Locate the cell with the specified text and output its [x, y] center coordinate. 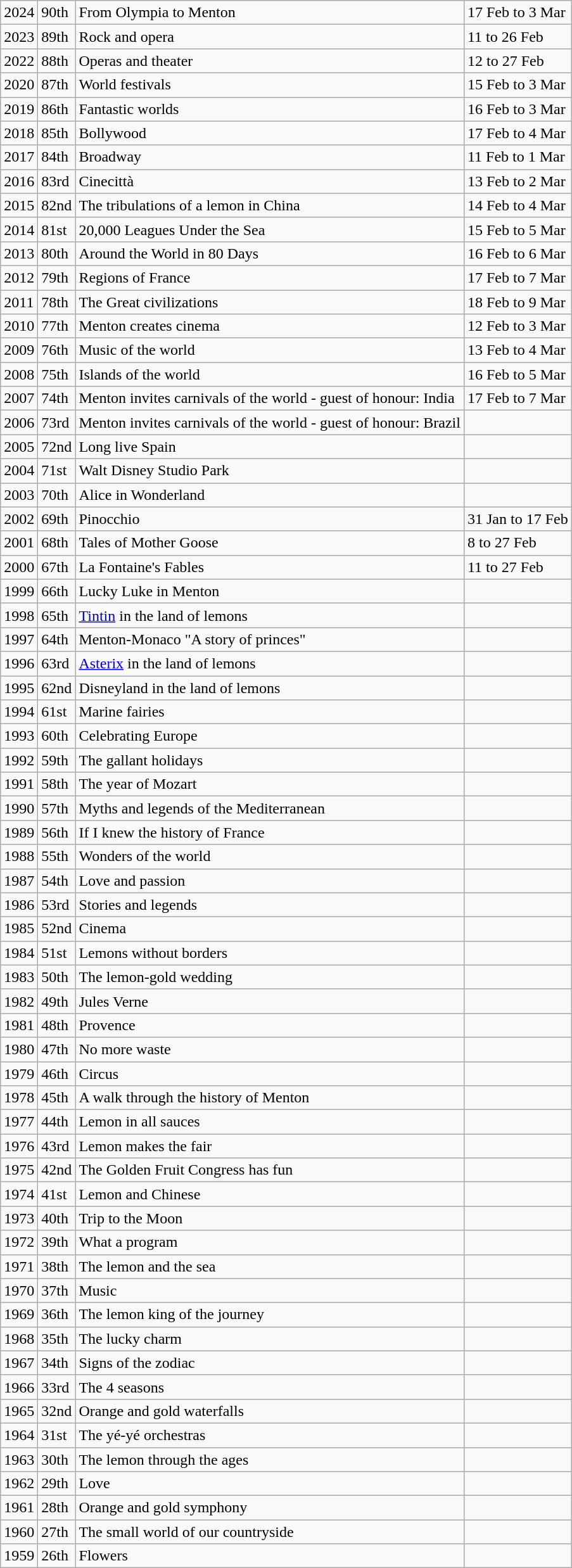
Tales of Mother Goose [270, 543]
11 to 27 Feb [518, 567]
1973 [19, 1218]
1978 [19, 1098]
31st [57, 1435]
11 to 26 Feb [518, 37]
1974 [19, 1194]
Cinecittà [270, 181]
1969 [19, 1315]
2024 [19, 13]
1981 [19, 1025]
1994 [19, 712]
38th [57, 1266]
2022 [19, 61]
53rd [57, 905]
The tribulations of a lemon in China [270, 205]
16 Feb to 5 Mar [518, 374]
48th [57, 1025]
La Fontaine's Fables [270, 567]
17 Feb to 3 Mar [518, 13]
Orange and gold symphony [270, 1508]
Trip to the Moon [270, 1218]
28th [57, 1508]
Islands of the world [270, 374]
83rd [57, 181]
The Golden Fruit Congress has fun [270, 1170]
2003 [19, 495]
Music of the world [270, 350]
66th [57, 591]
49th [57, 1001]
1971 [19, 1266]
77th [57, 326]
Tintin in the land of lemons [270, 615]
Myths and legends of the Mediterranean [270, 808]
Walt Disney Studio Park [270, 471]
42nd [57, 1170]
If I knew the history of France [270, 832]
37th [57, 1291]
15 Feb to 3 Mar [518, 85]
1960 [19, 1532]
2001 [19, 543]
20,000 Leagues Under the Sea [270, 229]
The year of Mozart [270, 784]
Around the World in 80 Days [270, 253]
1962 [19, 1484]
1993 [19, 736]
2018 [19, 133]
2015 [19, 205]
1963 [19, 1459]
Love [270, 1484]
Love and passion [270, 881]
1968 [19, 1339]
30th [57, 1459]
Regions of France [270, 277]
51st [57, 953]
72nd [57, 447]
1961 [19, 1508]
Jules Verne [270, 1001]
2020 [19, 85]
The lemon through the ages [270, 1459]
76th [57, 350]
Alice in Wonderland [270, 495]
A walk through the history of Menton [270, 1098]
Flowers [270, 1556]
1966 [19, 1387]
85th [57, 133]
1984 [19, 953]
70th [57, 495]
Lemon and Chinese [270, 1194]
44th [57, 1122]
74th [57, 398]
27th [57, 1532]
Long live Spain [270, 447]
Menton-Monaco "A story of princes" [270, 639]
50th [57, 977]
What a program [270, 1242]
82nd [57, 205]
2010 [19, 326]
43rd [57, 1146]
40th [57, 1218]
1997 [19, 639]
Stories and legends [270, 905]
Menton invites carnivals of the world - guest of honour: Brazil [270, 423]
1959 [19, 1556]
1985 [19, 929]
73rd [57, 423]
55th [57, 857]
1977 [19, 1122]
Signs of the zodiac [270, 1363]
1976 [19, 1146]
41st [57, 1194]
2009 [19, 350]
Celebrating Europe [270, 736]
1972 [19, 1242]
Lemon in all sauces [270, 1122]
13 Feb to 4 Mar [518, 350]
1970 [19, 1291]
12 Feb to 3 Mar [518, 326]
Menton invites carnivals of the world - guest of honour: India [270, 398]
8 to 27 Feb [518, 543]
The lemon-gold wedding [270, 977]
46th [57, 1074]
1975 [19, 1170]
29th [57, 1484]
2005 [19, 447]
Operas and theater [270, 61]
The gallant holidays [270, 760]
79th [57, 277]
The lemon king of the journey [270, 1315]
2006 [19, 423]
63rd [57, 663]
2011 [19, 302]
The lemon and the sea [270, 1266]
1991 [19, 784]
Orange and gold waterfalls [270, 1411]
Lemon makes the fair [270, 1146]
1965 [19, 1411]
32nd [57, 1411]
84th [57, 157]
1990 [19, 808]
16 Feb to 6 Mar [518, 253]
13 Feb to 2 Mar [518, 181]
2017 [19, 157]
The small world of our countryside [270, 1532]
34th [57, 1363]
1989 [19, 832]
The lucky charm [270, 1339]
39th [57, 1242]
2000 [19, 567]
57th [57, 808]
52nd [57, 929]
2023 [19, 37]
15 Feb to 5 Mar [518, 229]
80th [57, 253]
From Olympia to Menton [270, 13]
71st [57, 471]
60th [57, 736]
87th [57, 85]
1992 [19, 760]
89th [57, 37]
68th [57, 543]
Rock and opera [270, 37]
12 to 27 Feb [518, 61]
1979 [19, 1074]
2014 [19, 229]
1995 [19, 687]
1998 [19, 615]
26th [57, 1556]
59th [57, 760]
1988 [19, 857]
2002 [19, 519]
18 Feb to 9 Mar [518, 302]
Wonders of the world [270, 857]
1983 [19, 977]
69th [57, 519]
2013 [19, 253]
Lucky Luke in Menton [270, 591]
2016 [19, 181]
11 Feb to 1 Mar [518, 157]
Pinocchio [270, 519]
65th [57, 615]
88th [57, 61]
Fantastic worlds [270, 109]
Provence [270, 1025]
62nd [57, 687]
58th [57, 784]
1986 [19, 905]
56th [57, 832]
2004 [19, 471]
45th [57, 1098]
67th [57, 567]
The yé-yé orchestras [270, 1435]
47th [57, 1049]
World festivals [270, 85]
1980 [19, 1049]
No more waste [270, 1049]
78th [57, 302]
1996 [19, 663]
31 Jan to 17 Feb [518, 519]
1987 [19, 881]
Cinema [270, 929]
61st [57, 712]
Marine fairies [270, 712]
Bollywood [270, 133]
2019 [19, 109]
1982 [19, 1001]
36th [57, 1315]
64th [57, 639]
Menton creates cinema [270, 326]
1964 [19, 1435]
2012 [19, 277]
35th [57, 1339]
2007 [19, 398]
14 Feb to 4 Mar [518, 205]
33rd [57, 1387]
The 4 seasons [270, 1387]
Music [270, 1291]
2008 [19, 374]
1999 [19, 591]
Asterix in the land of lemons [270, 663]
Disneyland in the land of lemons [270, 687]
17 Feb to 4 Mar [518, 133]
16 Feb to 3 Mar [518, 109]
54th [57, 881]
Broadway [270, 157]
The Great civilizations [270, 302]
86th [57, 109]
90th [57, 13]
75th [57, 374]
Lemons without borders [270, 953]
1967 [19, 1363]
Circus [270, 1074]
81st [57, 229]
